Identify which cell holds the provided text, then report its (X, Y) central coordinate. 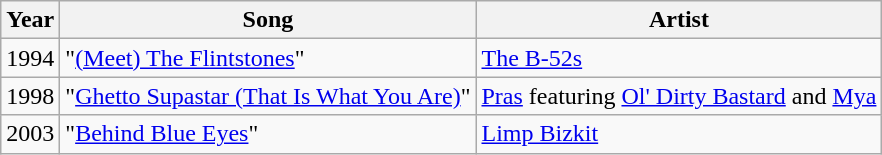
Artist (679, 20)
2003 (30, 134)
"Behind Blue Eyes" (268, 134)
"Ghetto Supastar (That Is What You Are)" (268, 96)
Year (30, 20)
1994 (30, 58)
The B-52s (679, 58)
1998 (30, 96)
"(Meet) The Flintstones" (268, 58)
Pras featuring Ol' Dirty Bastard and Mya (679, 96)
Limp Bizkit (679, 134)
Song (268, 20)
